Identify which cell holds the provided text, then report its (x, y) central coordinate. 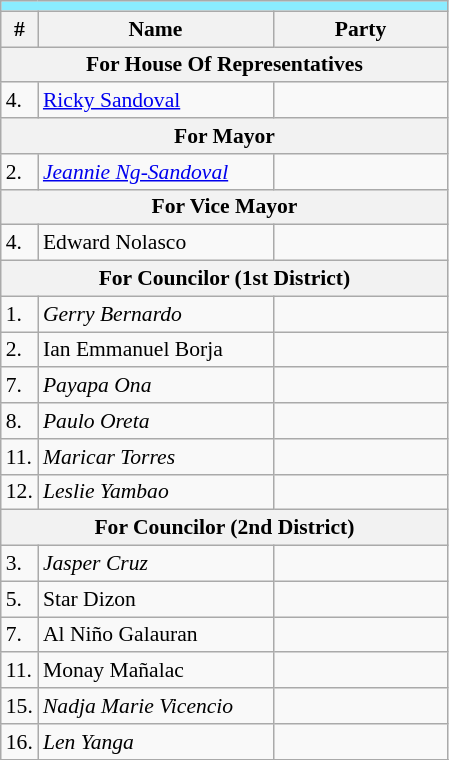
Ian Emmanuel Borja (156, 350)
Len Yanga (156, 742)
Party (360, 29)
Maricar Torres (156, 457)
Leslie Yambao (156, 492)
Al Niño Galauran (156, 635)
3. (20, 564)
# (20, 29)
Monay Mañalac (156, 671)
15. (20, 706)
For House Of Representatives (224, 65)
16. (20, 742)
For Vice Mayor (224, 207)
5. (20, 599)
Paulo Oreta (156, 421)
Edward Nolasco (156, 243)
12. (20, 492)
Jasper Cruz (156, 564)
For Councilor (2nd District) (224, 528)
8. (20, 421)
For Councilor (1st District) (224, 279)
For Mayor (224, 136)
Name (156, 29)
1. (20, 314)
Ricky Sandoval (156, 101)
Nadja Marie Vicencio (156, 706)
Gerry Bernardo (156, 314)
Payapa Ona (156, 386)
Star Dizon (156, 599)
Jeannie Ng-Sandoval (156, 172)
